Capture the cell that displays the provided text and extract its [x, y] central coordinate. 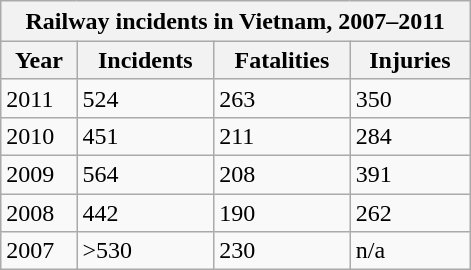
Fatalities [282, 60]
284 [410, 136]
190 [282, 213]
211 [282, 136]
208 [282, 174]
2009 [39, 174]
442 [146, 213]
263 [282, 98]
Railway incidents in Vietnam, 2007–2011 [236, 21]
2011 [39, 98]
Injuries [410, 60]
391 [410, 174]
Incidents [146, 60]
230 [282, 251]
Year [39, 60]
564 [146, 174]
524 [146, 98]
2007 [39, 251]
350 [410, 98]
>530 [146, 251]
2010 [39, 136]
n/a [410, 251]
451 [146, 136]
262 [410, 213]
2008 [39, 213]
